Determine the [x, y] coordinate at the center of the cell enclosing the given text.  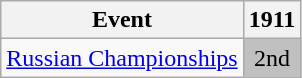
Event [122, 20]
1911 [272, 20]
2nd [272, 58]
Russian Championships [122, 58]
